Output the [X, Y] coordinate of the center of the cell containing the given text.  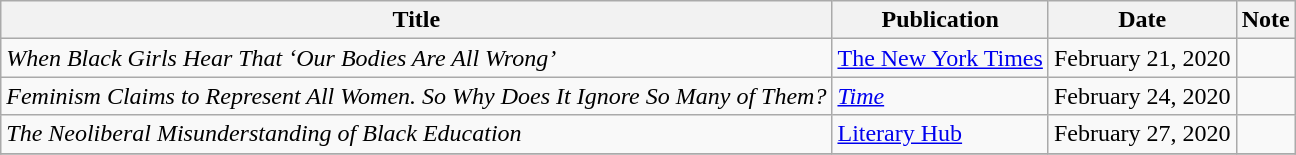
The New York Times [940, 58]
The Neoliberal Misunderstanding of Black Education [416, 134]
February 27, 2020 [1142, 134]
Feminism Claims to Represent All Women. So Why Does It Ignore So Many of Them? [416, 96]
February 21, 2020 [1142, 58]
Note [1266, 20]
Title [416, 20]
Literary Hub [940, 134]
Time [940, 96]
Date [1142, 20]
February 24, 2020 [1142, 96]
Publication [940, 20]
When Black Girls Hear That ‘Our Bodies Are All Wrong’ [416, 58]
